Identify which cell holds the provided text, then report its [X, Y] central coordinate. 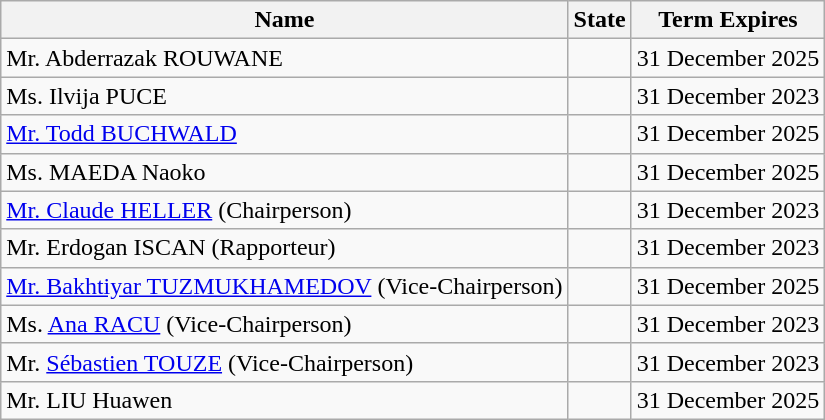
Ms. MAEDA Naoko [284, 172]
Mr. Todd BUCHWALD [284, 134]
Mr. Sébastien TOUZE (Vice-Chairperson) [284, 362]
Mr. Bakhtiyar TUZMUKHAMEDOV (Vice-Chairperson) [284, 286]
Ms. Ana RACU (Vice-Chairperson) [284, 324]
Mr. LIU Huawen [284, 400]
Mr. Claude HELLER (Chairperson) [284, 210]
State [600, 20]
Term Expires [728, 20]
Name [284, 20]
Ms. Ilvija PUCE [284, 96]
Mr. Erdogan ISCAN (Rapporteur) [284, 248]
Mr. Abderrazak ROUWANE [284, 58]
